Provide the (x, y) coordinate of the cell's center where the given text is located.  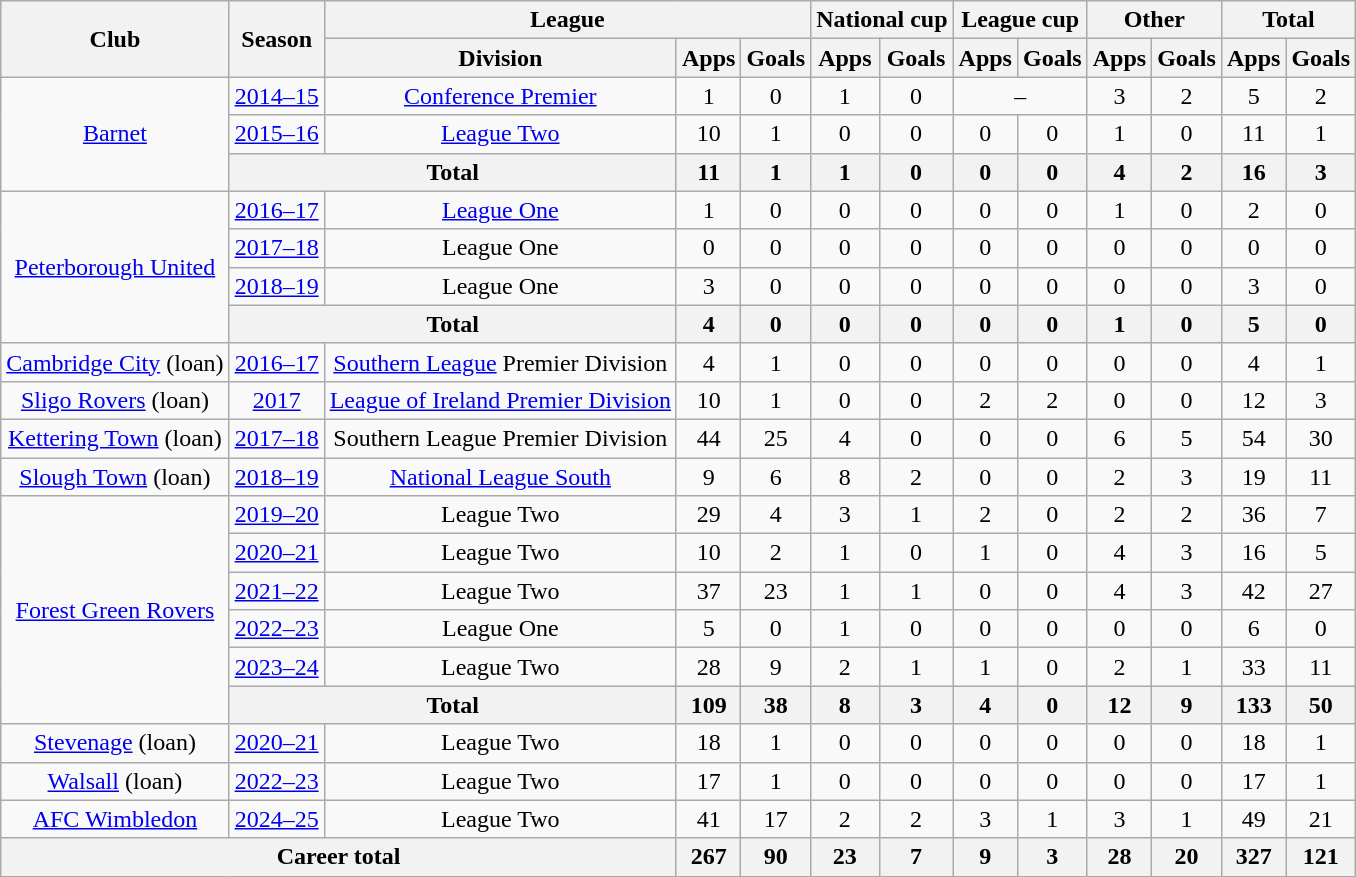
Sligo Rovers (loan) (115, 400)
Cambridge City (loan) (115, 362)
2023–24 (276, 667)
2024–25 (276, 819)
25 (776, 438)
League of Ireland Premier Division (500, 400)
Barnet (115, 134)
Conference Premier (500, 96)
37 (708, 591)
36 (1253, 515)
Kettering Town (loan) (115, 438)
29 (708, 515)
41 (708, 819)
National League South (500, 477)
2015–16 (276, 134)
27 (1321, 591)
League cup (1020, 20)
44 (708, 438)
Forest Green Rovers (115, 610)
49 (1253, 819)
267 (708, 857)
2021–22 (276, 591)
20 (1187, 857)
21 (1321, 819)
National cup (882, 20)
33 (1253, 667)
Season (276, 39)
League (567, 20)
Club (115, 39)
Peterborough United (115, 267)
2014–15 (276, 96)
Stevenage (loan) (115, 743)
Slough Town (loan) (115, 477)
– (1020, 96)
2017 (276, 400)
90 (776, 857)
327 (1253, 857)
38 (776, 705)
Division (500, 58)
109 (708, 705)
2019–20 (276, 515)
Walsall (loan) (115, 781)
30 (1321, 438)
54 (1253, 438)
Other (1154, 20)
133 (1253, 705)
42 (1253, 591)
Career total (339, 857)
50 (1321, 705)
19 (1253, 477)
121 (1321, 857)
AFC Wimbledon (115, 819)
